Pinpoint the cell where the given text exists, returning its [x, y] midpoint coordinate. 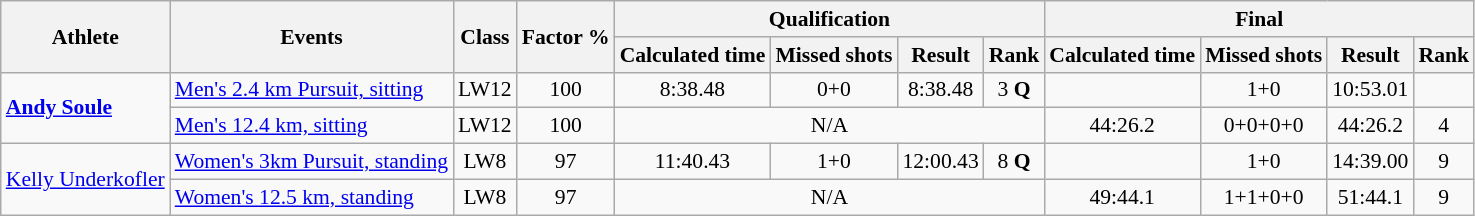
10:53.01 [1370, 90]
Women's 3km Pursuit, standing [312, 162]
Events [312, 36]
Kelly Underkofler [86, 180]
Qualification [830, 19]
12:00.43 [940, 162]
14:39.00 [1370, 162]
Final [1259, 19]
0+0 [834, 90]
3 Q [1014, 90]
Men's 12.4 km, sitting [312, 126]
1+1+0+0 [1264, 197]
Women's 12.5 km, standing [312, 197]
Athlete [86, 36]
11:40.43 [693, 162]
51:44.1 [1370, 197]
Men's 2.4 km Pursuit, sitting [312, 90]
Class [485, 36]
49:44.1 [1122, 197]
8 Q [1014, 162]
4 [1444, 126]
Andy Soule [86, 108]
0+0+0+0 [1264, 126]
Factor % [566, 36]
